Find where the given text appears and provide that cell's center as [x, y] coordinate. 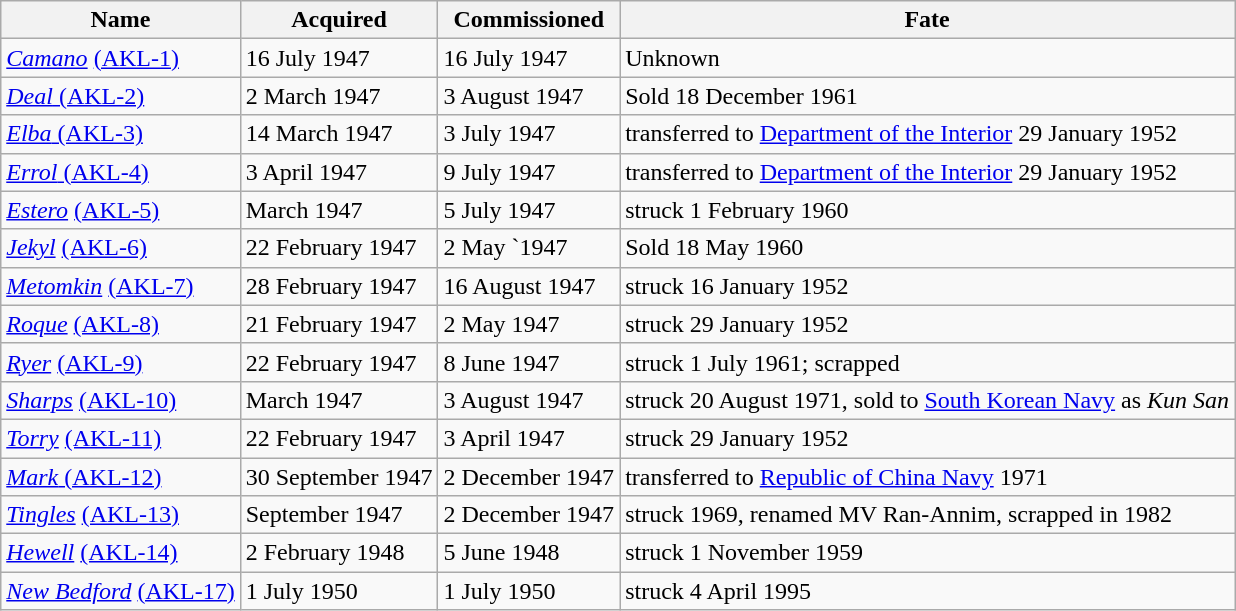
8 June 1947 [529, 362]
Tingles (AKL-13) [120, 515]
Ryer (AKL-9) [120, 362]
2 February 1948 [339, 553]
30 September 1947 [339, 477]
2 March 1947 [339, 96]
Estero (AKL-5) [120, 210]
struck 4 April 1995 [928, 591]
Sold 18 May 1960 [928, 248]
Commissioned [529, 20]
struck 20 August 1971, sold to South Korean Navy as Kun San [928, 400]
2 May 1947 [529, 324]
Hewell (AKL-14) [120, 553]
28 February 1947 [339, 286]
Jekyl (AKL-6) [120, 248]
struck 1969, renamed MV Ran-Annim, scrapped in 1982 [928, 515]
Deal (AKL-2) [120, 96]
14 March 1947 [339, 134]
5 July 1947 [529, 210]
New Bedford (AKL-17) [120, 591]
struck 1 July 1961; scrapped [928, 362]
Sharps (AKL-10) [120, 400]
Unknown [928, 58]
3 July 1947 [529, 134]
Camano (AKL-1) [120, 58]
16 August 1947 [529, 286]
Elba (AKL-3) [120, 134]
Torry (AKL-11) [120, 438]
struck 1 November 1959 [928, 553]
Errol (AKL-4) [120, 172]
Fate [928, 20]
Acquired [339, 20]
transferred to Republic of China Navy 1971 [928, 477]
9 July 1947 [529, 172]
September 1947 [339, 515]
struck 16 January 1952 [928, 286]
5 June 1948 [529, 553]
21 February 1947 [339, 324]
Sold 18 December 1961 [928, 96]
Roque (AKL-8) [120, 324]
Metomkin (AKL-7) [120, 286]
struck 1 February 1960 [928, 210]
Mark (AKL-12) [120, 477]
2 May `1947 [529, 248]
Name [120, 20]
